For the text-containing cell, return its midpoint in (X, Y) coordinate format. 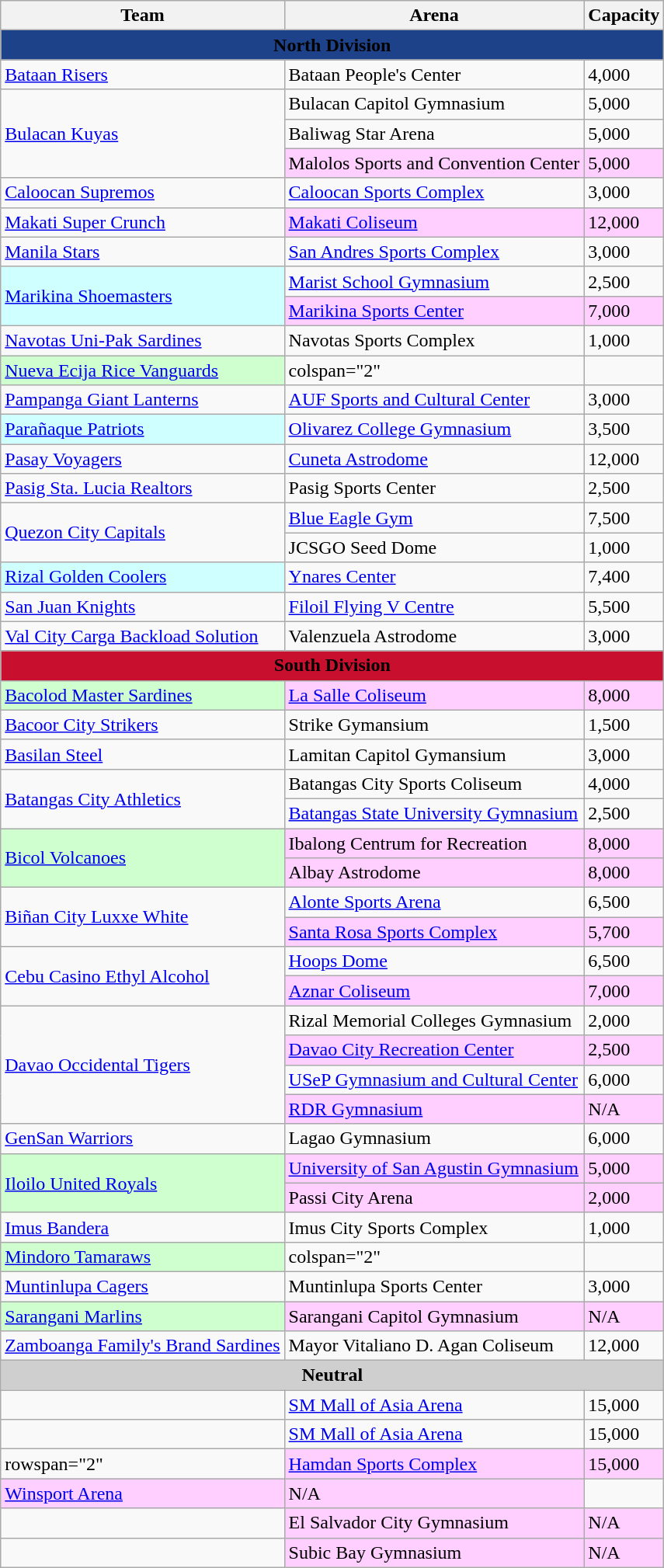
JCSGO Seed Dome (434, 548)
Manila Stars (143, 252)
Davao City Recreation Center (434, 1050)
Santa Rosa Sports Complex (434, 932)
Quezon City Capitals (143, 533)
Marikina Sports Center (434, 311)
Biñan City Luxxe White (143, 917)
Bicol Volcanoes (143, 857)
Arena (434, 16)
Albay Astrodome (434, 873)
Cebu Casino Ethyl Alcohol (143, 976)
USeP Gymnasium and Cultural Center (434, 1080)
Passi City Arena (434, 1198)
San Andres Sports Complex (434, 252)
Bacolod Master Sardines (143, 695)
Neutral (332, 1375)
5,500 (624, 607)
Rizal Memorial Colleges Gymnasium (434, 1020)
Strike Gymansium (434, 725)
Iloilo United Royals (143, 1183)
Marist School Gymnasium (434, 281)
North Division (332, 45)
3,500 (624, 429)
Makati Coliseum (434, 222)
Imus Bandera (143, 1227)
1,500 (624, 725)
Winsport Arena (143, 1493)
South Division (332, 666)
Bataan People's Center (434, 75)
Imus City Sports Complex (434, 1227)
rowspan="2" (143, 1464)
Ibalong Centrum for Recreation (434, 843)
Makati Super Crunch (143, 222)
Rizal Golden Coolers (143, 577)
Bulacan Capitol Gymnasium (434, 104)
Bacoor City Strikers (143, 725)
Batangas City Athletics (143, 798)
Pasig Sports Center (434, 488)
7,500 (624, 518)
Filoil Flying V Centre (434, 607)
Mindoro Tamaraws (143, 1257)
Zamboanga Family's Brand Sardines (143, 1346)
University of San Agustin Gymnasium (434, 1168)
La Salle Coliseum (434, 695)
RDR Gymnasium (434, 1109)
Baliwag Star Arena (434, 134)
Ynares Center (434, 577)
GenSan Warriors (143, 1139)
Nueva Ecija Rice Vanguards (143, 370)
Lagao Gymnasium (434, 1139)
Pasig Sta. Lucia Realtors (143, 488)
Parañaque Patriots (143, 429)
Val City Carga Backload Solution (143, 636)
Blue Eagle Gym (434, 518)
Olivarez College Gymnasium (434, 429)
Alonte Sports Arena (434, 902)
Batangas State University Gymnasium (434, 813)
Bataan Risers (143, 75)
Team (143, 16)
El Salvador City Gymnasium (434, 1523)
Valenzuela Astrodome (434, 636)
Sarangani Capitol Gymnasium (434, 1316)
Pampanga Giant Lanterns (143, 400)
Subic Bay Gymnasium (434, 1552)
Batangas City Sports Coliseum (434, 784)
7,400 (624, 577)
5,700 (624, 932)
Davao Occidental Tigers (143, 1065)
Malolos Sports and Convention Center (434, 163)
AUF Sports and Cultural Center (434, 400)
Cuneta Astrodome (434, 459)
Pasay Voyagers (143, 459)
Navotas Sports Complex (434, 340)
Capacity (624, 16)
Sarangani Marlins (143, 1316)
Aznar Coliseum (434, 991)
Hoops Dome (434, 961)
San Juan Knights (143, 607)
Bulacan Kuyas (143, 134)
Lamitan Capitol Gymansium (434, 754)
Muntinlupa Sports Center (434, 1286)
Basilan Steel (143, 754)
Mayor Vitaliano D. Agan Coliseum (434, 1346)
Caloocan Sports Complex (434, 193)
Navotas Uni-Pak Sardines (143, 340)
Marikina Shoemasters (143, 296)
Hamdan Sports Complex (434, 1464)
Caloocan Supremos (143, 193)
Muntinlupa Cagers (143, 1286)
